Pinpoint the cell where the given text exists, returning its (X, Y) midpoint coordinate. 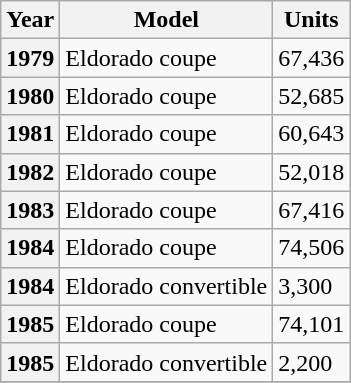
1982 (30, 172)
Model (166, 20)
1979 (30, 58)
1983 (30, 210)
67,416 (312, 210)
60,643 (312, 134)
3,300 (312, 286)
1981 (30, 134)
52,685 (312, 96)
Year (30, 20)
52,018 (312, 172)
2,200 (312, 362)
1980 (30, 96)
67,436 (312, 58)
74,506 (312, 248)
Units (312, 20)
74,101 (312, 324)
